Return [x, y] of the center of cell containing provided text 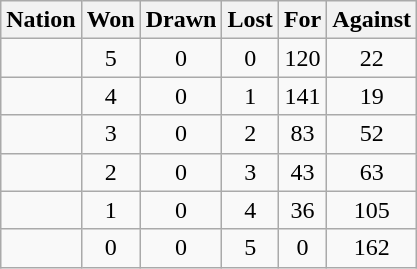
For [302, 20]
19 [372, 96]
141 [302, 96]
83 [302, 134]
63 [372, 172]
52 [372, 134]
43 [302, 172]
Against [372, 20]
Won [110, 20]
105 [372, 210]
Drawn [181, 20]
Lost [250, 20]
22 [372, 58]
120 [302, 58]
Nation [41, 20]
36 [302, 210]
162 [372, 248]
